For the text-containing cell, return its midpoint in (x, y) coordinate format. 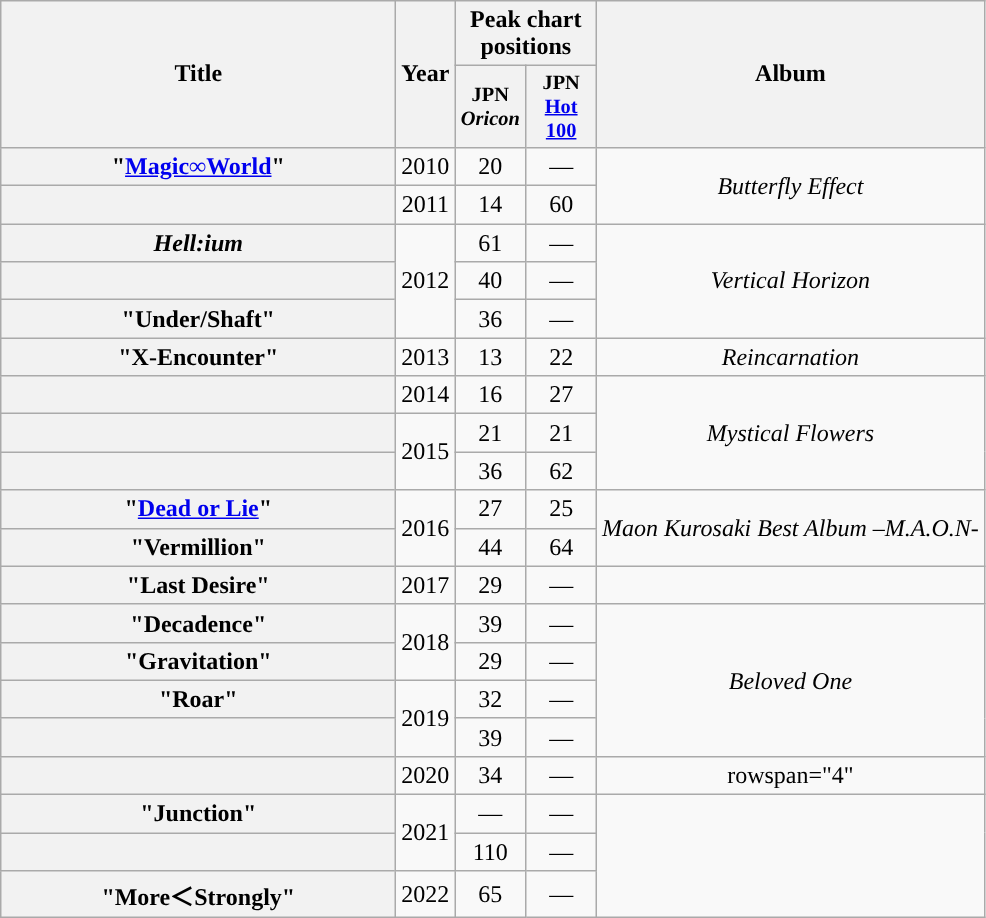
Title (198, 74)
"Junction" (198, 814)
"Vermillion" (198, 547)
60 (562, 205)
"Magic∞World" (198, 166)
"Last Desire" (198, 585)
Mystical Flowers (791, 433)
Album (791, 74)
Maon Kurosaki Best Album –M.A.O.N- (791, 528)
13 (490, 357)
"Decadence" (198, 623)
Year (426, 74)
64 (562, 547)
"Gravitation" (198, 661)
JPN Oricon (490, 107)
40 (490, 281)
2011 (426, 205)
16 (490, 395)
20 (490, 166)
2016 (426, 528)
110 (490, 852)
2019 (426, 718)
14 (490, 205)
2010 (426, 166)
22 (562, 357)
Hell:ium (198, 243)
"More＜Strongly" (198, 894)
62 (562, 471)
65 (490, 894)
Butterfly Effect (791, 185)
"Roar" (198, 699)
"X-Encounter" (198, 357)
2020 (426, 775)
Peak chart positions (526, 34)
Reincarnation (791, 357)
"Dead or Lie" (198, 509)
34 (490, 775)
"Under/Shaft" (198, 319)
2015 (426, 452)
2022 (426, 894)
rowspan="4" (791, 775)
Beloved One (791, 680)
2013 (426, 357)
2017 (426, 585)
25 (562, 509)
44 (490, 547)
JPN Hot 100 (562, 107)
32 (490, 699)
Vertical Horizon (791, 281)
2014 (426, 395)
2018 (426, 642)
2012 (426, 281)
61 (490, 243)
2021 (426, 833)
